Return [X, Y] of the center of cell containing provided text 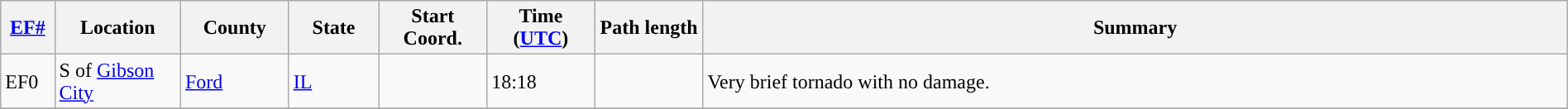
Path length [648, 28]
Location [117, 28]
18:18 [541, 81]
State [334, 28]
Start Coord. [433, 28]
S of Gibson City [117, 81]
IL [334, 81]
Summary [1135, 28]
EF0 [28, 81]
Very brief tornado with no damage. [1135, 81]
Ford [235, 81]
County [235, 28]
Time (UTC) [541, 28]
EF# [28, 28]
